Locate the cell with the specified text and output its (x, y) center coordinate. 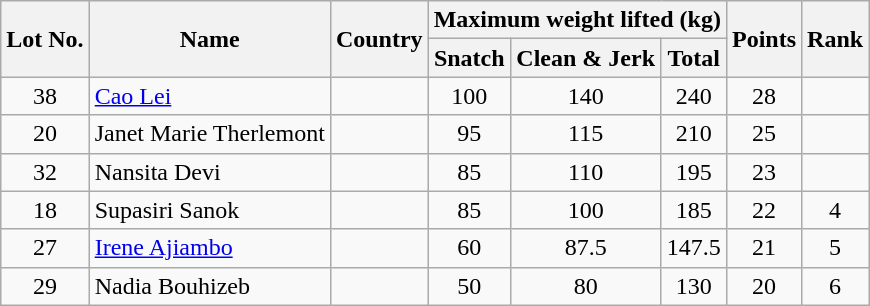
Supasiri Sanok (210, 210)
Name (210, 39)
Lot No. (45, 39)
6 (836, 286)
38 (45, 96)
210 (694, 134)
110 (586, 172)
29 (45, 286)
Irene Ajiambo (210, 248)
18 (45, 210)
115 (586, 134)
240 (694, 96)
Rank (836, 39)
147.5 (694, 248)
195 (694, 172)
140 (586, 96)
Clean & Jerk (586, 58)
21 (764, 248)
4 (836, 210)
Janet Marie Therlemont (210, 134)
87.5 (586, 248)
23 (764, 172)
185 (694, 210)
130 (694, 286)
22 (764, 210)
25 (764, 134)
50 (469, 286)
Points (764, 39)
Maximum weight lifted (kg) (577, 20)
Snatch (469, 58)
Cao Lei (210, 96)
Country (379, 39)
28 (764, 96)
Nadia Bouhizeb (210, 286)
Nansita Devi (210, 172)
60 (469, 248)
32 (45, 172)
27 (45, 248)
95 (469, 134)
5 (836, 248)
80 (586, 286)
Total (694, 58)
